Scan for the cell matching the given text and deliver its (X, Y) coordinate at center. 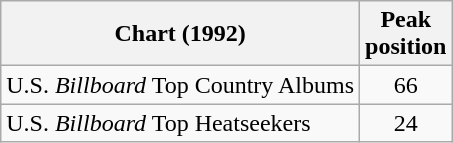
24 (406, 123)
Peakposition (406, 34)
U.S. Billboard Top Country Albums (180, 85)
66 (406, 85)
Chart (1992) (180, 34)
U.S. Billboard Top Heatseekers (180, 123)
